Return [X, Y] of the center of cell containing provided text 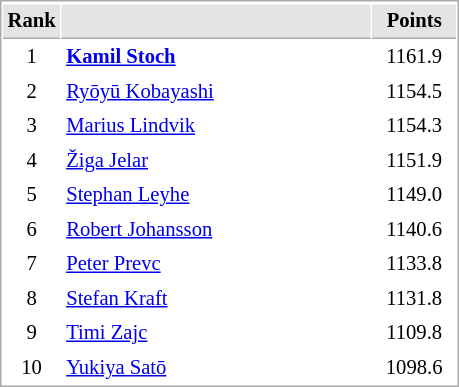
Stefan Kraft [216, 298]
2 [32, 92]
1140.6 [414, 230]
Robert Johansson [216, 230]
1131.8 [414, 298]
1098.6 [414, 368]
6 [32, 230]
Yukiya Satō [216, 368]
4 [32, 160]
9 [32, 332]
Marius Lindvik [216, 126]
Rank [32, 21]
1149.0 [414, 194]
1151.9 [414, 160]
8 [32, 298]
Žiga Jelar [216, 160]
5 [32, 194]
Kamil Stoch [216, 56]
1109.8 [414, 332]
7 [32, 264]
1154.5 [414, 92]
10 [32, 368]
1154.3 [414, 126]
1161.9 [414, 56]
Points [414, 21]
Peter Prevc [216, 264]
1133.8 [414, 264]
1 [32, 56]
Ryōyū Kobayashi [216, 92]
3 [32, 126]
Stephan Leyhe [216, 194]
Timi Zajc [216, 332]
